Capture the cell that displays the provided text and extract its (x, y) central coordinate. 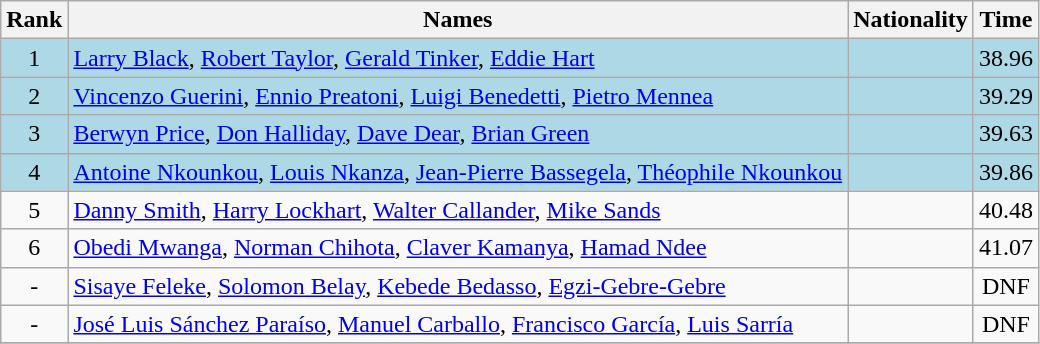
3 (34, 134)
Rank (34, 20)
4 (34, 172)
40.48 (1006, 210)
Time (1006, 20)
39.86 (1006, 172)
38.96 (1006, 58)
41.07 (1006, 248)
Obedi Mwanga, Norman Chihota, Claver Kamanya, Hamad Ndee (458, 248)
Antoine Nkounkou, Louis Nkanza, Jean-Pierre Bassegela, Théophile Nkounkou (458, 172)
Larry Black, Robert Taylor, Gerald Tinker, Eddie Hart (458, 58)
6 (34, 248)
2 (34, 96)
Vincenzo Guerini, Ennio Preatoni, Luigi Benedetti, Pietro Mennea (458, 96)
1 (34, 58)
Sisaye Feleke, Solomon Belay, Kebede Bedasso, Egzi-Gebre-Gebre (458, 286)
Names (458, 20)
Danny Smith, Harry Lockhart, Walter Callander, Mike Sands (458, 210)
39.63 (1006, 134)
Berwyn Price, Don Halliday, Dave Dear, Brian Green (458, 134)
39.29 (1006, 96)
Nationality (911, 20)
5 (34, 210)
José Luis Sánchez Paraíso, Manuel Carballo, Francisco García, Luis Sarría (458, 324)
